Locate the cell with the specified text and output its [X, Y] center coordinate. 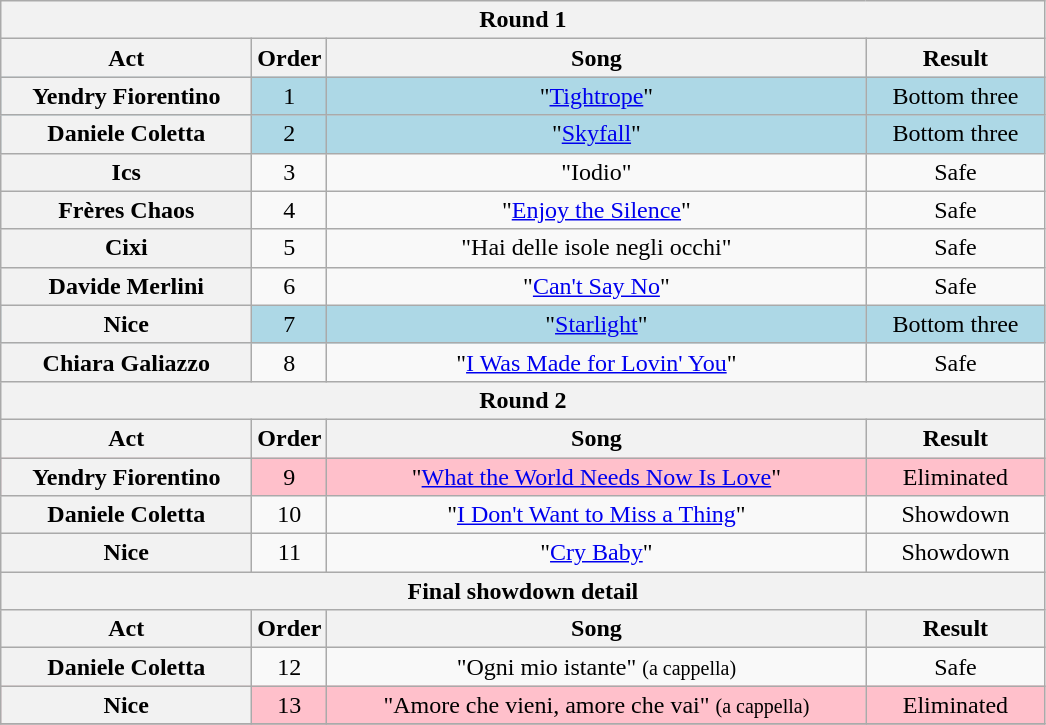
2 [290, 134]
"Hai delle isole negli occhi" [596, 248]
Frères Chaos [126, 210]
10 [290, 515]
"I Was Made for Lovin' You" [596, 362]
8 [290, 362]
Ics [126, 172]
4 [290, 210]
9 [290, 477]
"Starlight" [596, 324]
Chiara Galiazzo [126, 362]
"Skyfall" [596, 134]
11 [290, 553]
"I Don't Want to Miss a Thing" [596, 515]
Cixi [126, 248]
7 [290, 324]
"Ogni mio istante" (a cappella) [596, 667]
5 [290, 248]
12 [290, 667]
"Amore che vieni, amore che vai" (a cappella) [596, 705]
Round 2 [523, 400]
3 [290, 172]
"What the World Needs Now Is Love" [596, 477]
"Can't Say No" [596, 286]
13 [290, 705]
1 [290, 96]
"Cry Baby" [596, 553]
Round 1 [523, 20]
"Iodio" [596, 172]
"Enjoy the Silence" [596, 210]
Davide Merlini [126, 286]
6 [290, 286]
"Tightrope" [596, 96]
Final showdown detail [523, 591]
